Extract the (x, y) coordinate from the center of the cell holding the provided text.  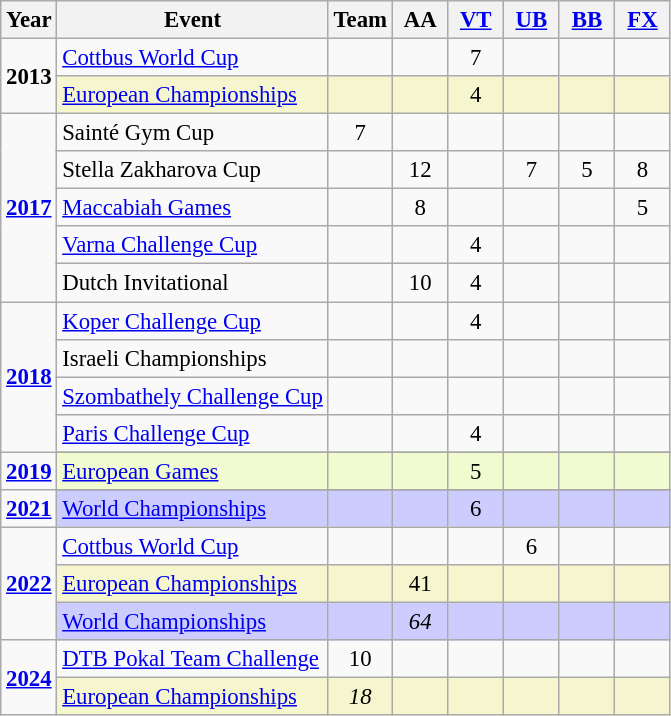
Dutch Invitational (192, 283)
Paris Challenge Cup (192, 433)
2022 (29, 584)
AA (420, 20)
18 (360, 697)
Israeli Championships (192, 358)
Szombathely Challenge Cup (192, 396)
European Games (192, 471)
Stella Zakharova Cup (192, 170)
Year (29, 20)
41 (420, 584)
2024 (29, 678)
DTB Pokal Team Challenge (192, 659)
12 (420, 170)
BB (587, 20)
2013 (29, 76)
64 (420, 621)
Koper Challenge Cup (192, 321)
Team (360, 20)
2021 (29, 509)
2019 (29, 471)
Event (192, 20)
Sainté Gym Cup (192, 133)
2017 (29, 208)
FX (643, 20)
2018 (29, 377)
Maccabiah Games (192, 208)
Varna Challenge Cup (192, 245)
UB (532, 20)
VT (476, 20)
